Return the (x, y) coordinate for the center point of the cell that contains the specified text.  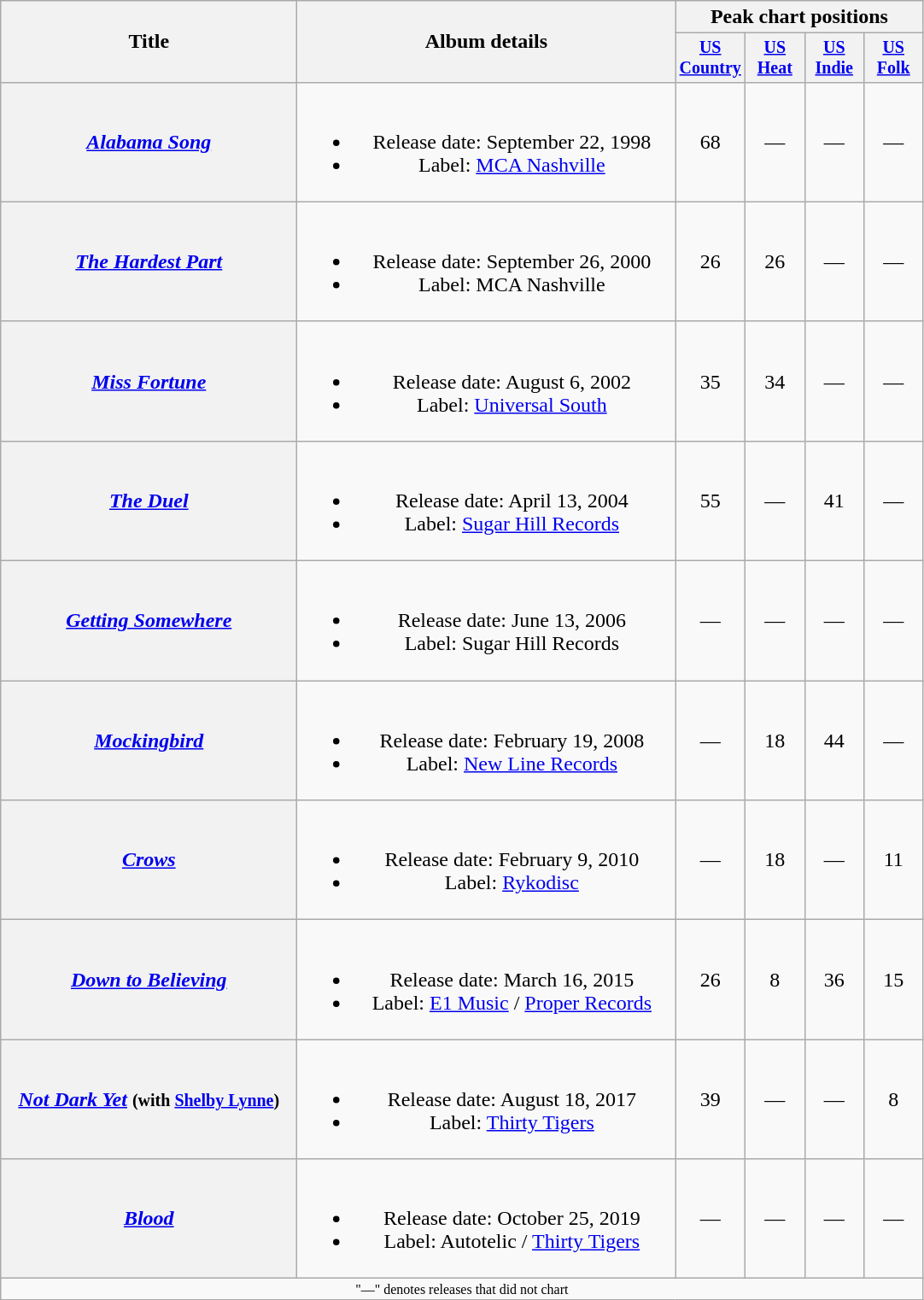
Miss Fortune (149, 381)
Release date: February 19, 2008Label: New Line Records (487, 741)
"—" denotes releases that did not chart (462, 1289)
Release date: February 9, 2010Label: Rykodisc (487, 860)
Album details (487, 42)
36 (833, 980)
USHeat (775, 58)
44 (833, 741)
The Duel (149, 501)
Release date: August 6, 2002Label: Universal South (487, 381)
Release date: March 16, 2015Label: E1 Music / Proper Records (487, 980)
US Country (711, 58)
55 (711, 501)
Release date: September 22, 1998Label: MCA Nashville (487, 142)
Not Dark Yet (with Shelby Lynne) (149, 1099)
USIndie (833, 58)
Peak chart positions (799, 17)
Release date: August 18, 2017Label: Thirty Tigers (487, 1099)
Crows (149, 860)
Alabama Song (149, 142)
41 (833, 501)
Down to Believing (149, 980)
Getting Somewhere (149, 621)
11 (893, 860)
Release date: October 25, 2019Label: Autotelic / Thirty Tigers (487, 1219)
68 (711, 142)
Blood (149, 1219)
35 (711, 381)
USFolk (893, 58)
Title (149, 42)
39 (711, 1099)
15 (893, 980)
Release date: September 26, 2000Label: MCA Nashville (487, 261)
34 (775, 381)
The Hardest Part (149, 261)
Release date: April 13, 2004Label: Sugar Hill Records (487, 501)
Release date: June 13, 2006Label: Sugar Hill Records (487, 621)
Mockingbird (149, 741)
